Identify which cell holds the provided text, then report its (x, y) central coordinate. 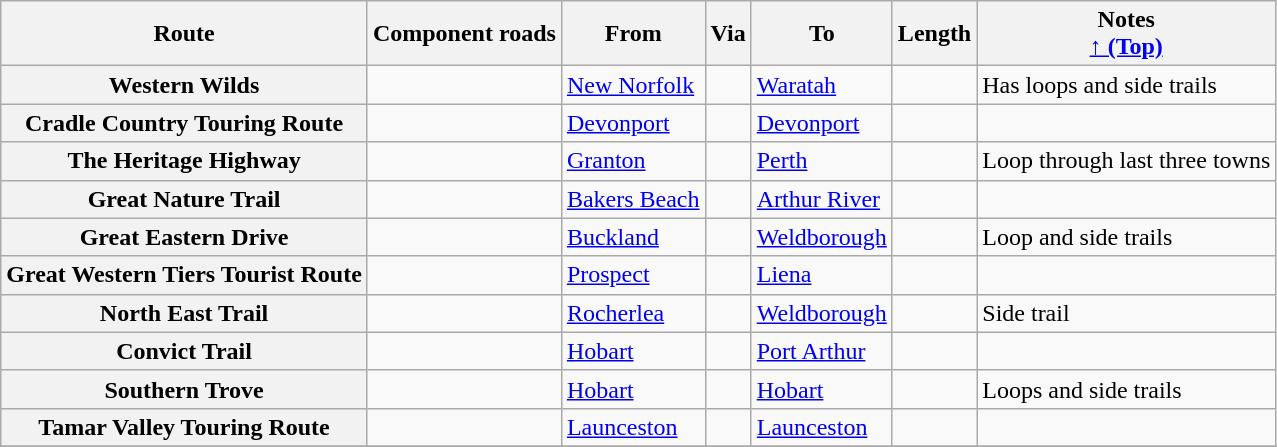
Side trail (1126, 313)
Western Wilds (184, 85)
Has loops and side trails (1126, 85)
To (822, 34)
Great Western Tiers Tourist Route (184, 275)
Component roads (464, 34)
Arthur River (822, 199)
Loops and side trails (1126, 389)
Convict Trail (184, 351)
Bakers Beach (633, 199)
Length (934, 34)
Great Nature Trail (184, 199)
North East Trail (184, 313)
Tamar Valley Touring Route (184, 427)
Buckland (633, 237)
Waratah (822, 85)
Notes↑ (Top) (1126, 34)
Loop through last three towns (1126, 161)
From (633, 34)
Granton (633, 161)
Loop and side trails (1126, 237)
Route (184, 34)
Rocherlea (633, 313)
Liena (822, 275)
Perth (822, 161)
Great Eastern Drive (184, 237)
Prospect (633, 275)
Port Arthur (822, 351)
Via (728, 34)
The Heritage Highway (184, 161)
Cradle Country Touring Route (184, 123)
New Norfolk (633, 85)
Southern Trove (184, 389)
